Output the [X, Y] coordinate of the center of the cell containing the given text.  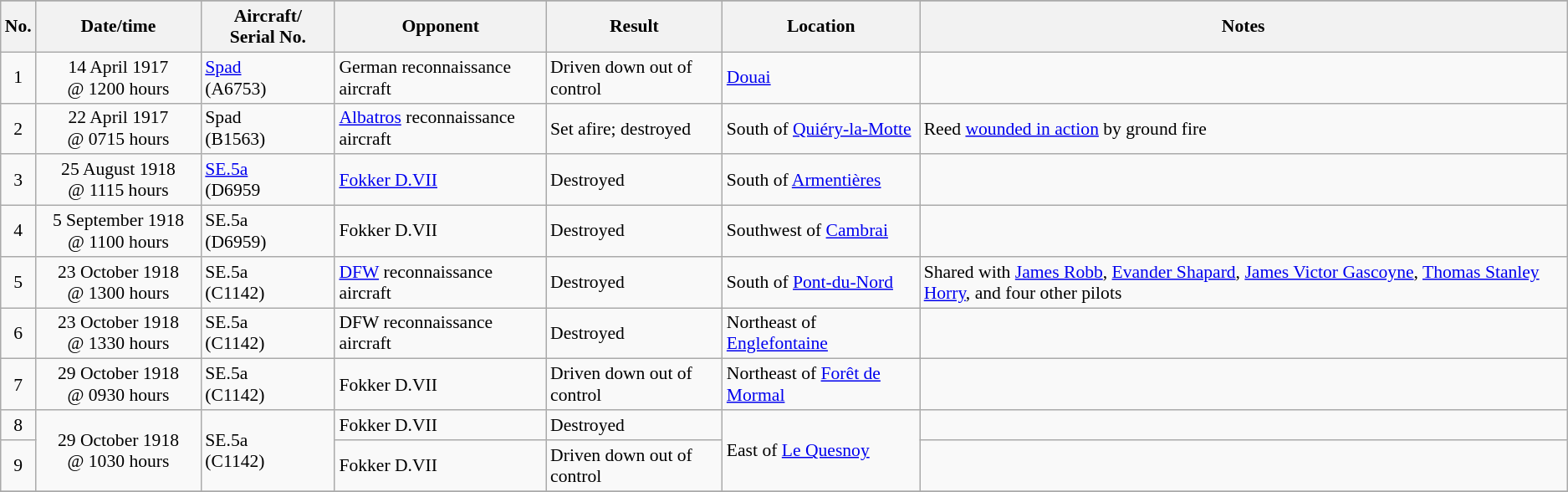
7 [18, 385]
Northeast of Englefontaine [821, 333]
5 September 1918@ 1100 hours [119, 231]
6 [18, 333]
23 October 1918@ 1300 hours [119, 283]
Northeast of Forêt de Mormal [821, 385]
9 [18, 465]
14 April 1917@ 1200 hours [119, 77]
22 April 1917@ 0715 hours [119, 129]
No. [18, 27]
German reconnaissance aircraft [440, 77]
4 [18, 231]
Location [821, 27]
Spad(A6753) [268, 77]
Shared with James Robb, Evander Shapard, James Victor Gascoyne, Thomas Stanley Horry, and four other pilots [1244, 283]
SE.5a (D6959) [268, 231]
1 [18, 77]
2 [18, 129]
8 [18, 425]
29 October 1918@ 0930 hours [119, 385]
South of Armentières [821, 181]
Douai [821, 77]
Southwest of Cambrai [821, 231]
3 [18, 181]
East of Le Quesnoy [821, 450]
Reed wounded in action by ground fire [1244, 129]
Result [634, 27]
Albatros reconnaissance aircraft [440, 129]
Spad(B1563) [268, 129]
SE.5a (D6959 [268, 181]
South of Pont-du-Nord [821, 283]
Opponent [440, 27]
23 October 1918@ 1330 hours [119, 333]
Set afire; destroyed [634, 129]
Date/time [119, 27]
Aircraft/Serial No. [268, 27]
South of Quiéry-la-Motte [821, 129]
29 October 1918@ 1030 hours [119, 450]
5 [18, 283]
25 August 1918@ 1115 hours [119, 181]
Notes [1244, 27]
